Return [x, y] of the center of cell containing provided text 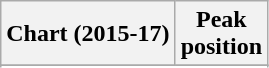
Peakposition [221, 34]
Chart (2015-17) [88, 34]
